From the cell containing the given text, extract its center point as (X, Y) coordinate. 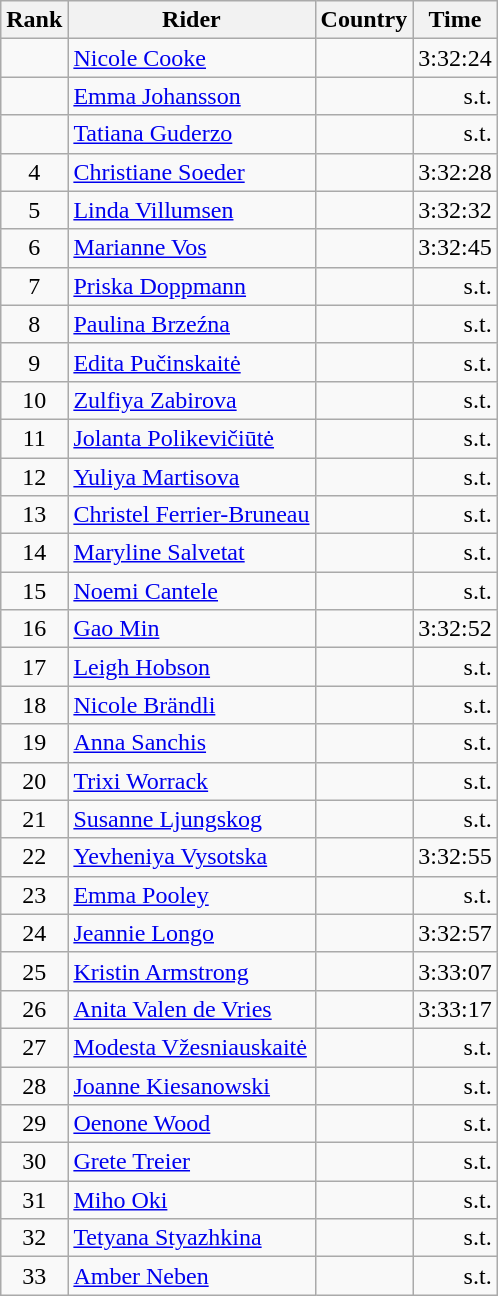
8 (34, 324)
3:32:57 (455, 933)
Nicole Cooke (192, 58)
Modesta Vžesniauskaitė (192, 1047)
Miho Oki (192, 1200)
Country (364, 20)
11 (34, 438)
21 (34, 819)
4 (34, 172)
Anna Sanchis (192, 743)
Tetyana Styazhkina (192, 1238)
Tatiana Guderzo (192, 134)
3:32:45 (455, 248)
Zulfiya Zabirova (192, 400)
29 (34, 1124)
Susanne Ljungskog (192, 819)
31 (34, 1200)
6 (34, 248)
Nicole Brändli (192, 705)
3:32:24 (455, 58)
Time (455, 20)
3:32:55 (455, 857)
17 (34, 667)
13 (34, 515)
10 (34, 400)
Priska Doppmann (192, 286)
Edita Pučinskaitė (192, 362)
22 (34, 857)
12 (34, 477)
Trixi Worrack (192, 781)
14 (34, 553)
Oenone Wood (192, 1124)
Emma Pooley (192, 895)
Christel Ferrier-Bruneau (192, 515)
9 (34, 362)
30 (34, 1162)
Rank (34, 20)
32 (34, 1238)
33 (34, 1276)
19 (34, 743)
Emma Johansson (192, 96)
Yuliya Martisova (192, 477)
24 (34, 933)
Noemi Cantele (192, 591)
27 (34, 1047)
20 (34, 781)
Jeannie Longo (192, 933)
26 (34, 1009)
15 (34, 591)
25 (34, 971)
Gao Min (192, 629)
16 (34, 629)
23 (34, 895)
Linda Villumsen (192, 210)
Christiane Soeder (192, 172)
7 (34, 286)
Leigh Hobson (192, 667)
Paulina Brzeźna (192, 324)
3:32:32 (455, 210)
Grete Treier (192, 1162)
Marianne Vos (192, 248)
28 (34, 1085)
Joanne Kiesanowski (192, 1085)
Kristin Armstrong (192, 971)
Amber Neben (192, 1276)
Anita Valen de Vries (192, 1009)
Yevheniya Vysotska (192, 857)
Rider (192, 20)
Jolanta Polikevičiūtė (192, 438)
3:33:17 (455, 1009)
Maryline Salvetat (192, 553)
5 (34, 210)
3:32:52 (455, 629)
3:33:07 (455, 971)
3:32:28 (455, 172)
18 (34, 705)
